From the cell containing the given text, extract its center point as [x, y] coordinate. 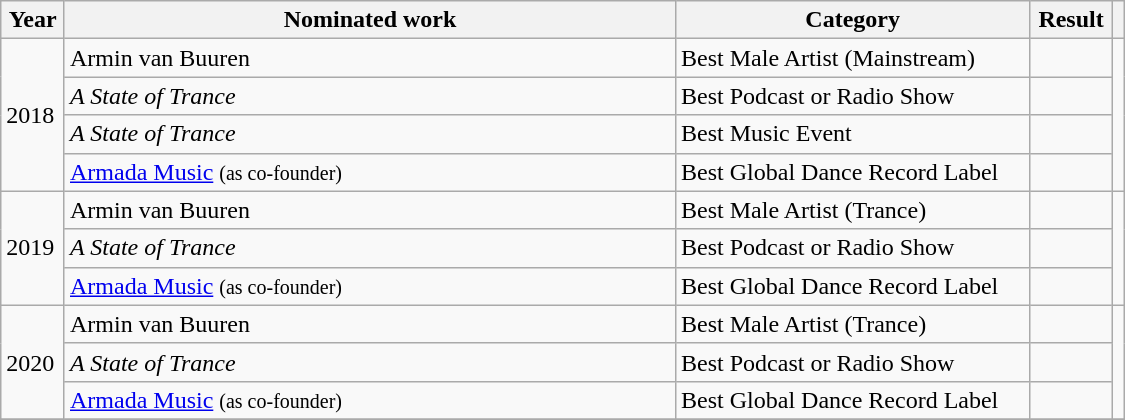
Best Music Event [853, 134]
Category [853, 20]
Year [33, 20]
2018 [33, 115]
Result [1071, 20]
Best Male Artist (Mainstream) [853, 58]
2019 [33, 248]
2020 [33, 362]
Nominated work [370, 20]
